Provide the [x, y] coordinate of the cell's center where the given text is located.  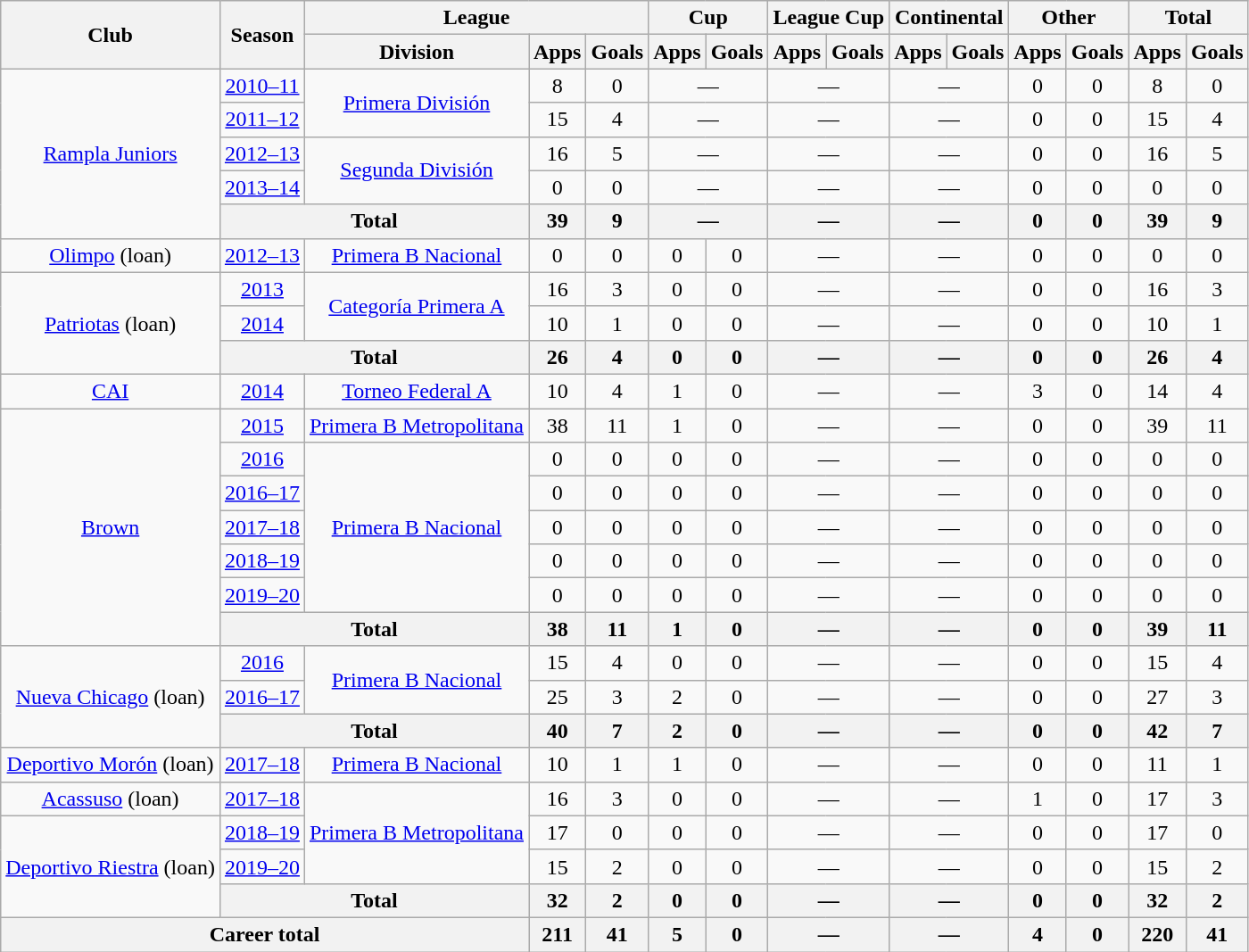
Club [111, 35]
Deportivo Riestra (loan) [111, 866]
Nueva Chicago (loan) [111, 697]
40 [557, 731]
Deportivo Morón (loan) [111, 765]
Cup [708, 18]
Division [416, 52]
42 [1157, 731]
2015 [262, 426]
220 [1157, 934]
Continental [949, 18]
Olimpo (loan) [111, 255]
Brown [111, 527]
CAI [111, 391]
Patriotas (loan) [111, 323]
Torneo Federal A [416, 391]
League [476, 18]
2013–14 [262, 187]
League Cup [829, 18]
Acassuso (loan) [111, 799]
27 [1157, 697]
2011–12 [262, 120]
Segunda División [416, 170]
Season [262, 35]
Categoría Primera A [416, 306]
2010–11 [262, 86]
Rampla Juniors [111, 153]
Primera División [416, 103]
Other [1069, 18]
14 [1157, 391]
Career total [265, 934]
25 [557, 697]
2013 [262, 289]
211 [557, 934]
